Search for the cell housing the specified text and yield its [x, y] center coordinate. 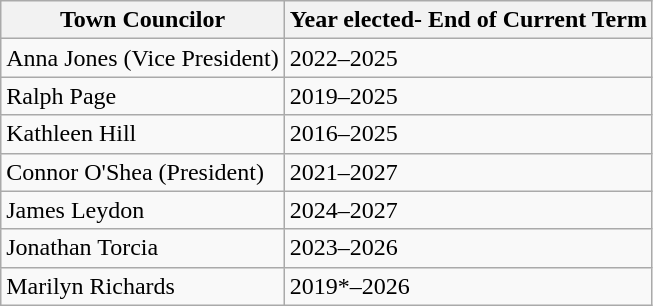
2016–2025 [468, 134]
2024–2027 [468, 210]
Town Councilor [143, 20]
Ralph Page [143, 96]
Year elected- End of Current Term [468, 20]
2023–2026 [468, 248]
Kathleen Hill [143, 134]
Connor O'Shea (President) [143, 172]
Jonathan Torcia [143, 248]
2019–2025 [468, 96]
2019*–2026 [468, 286]
Marilyn Richards [143, 286]
James Leydon [143, 210]
2021–2027 [468, 172]
2022–2025 [468, 58]
Anna Jones (Vice President) [143, 58]
